From the cell containing the given text, extract its center point as (x, y) coordinate. 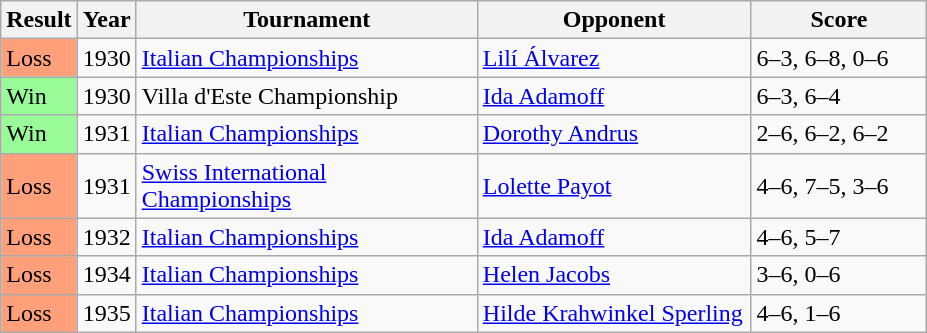
Lilí Álvarez (614, 58)
1934 (106, 275)
Tournament (306, 20)
Helen Jacobs (614, 275)
Score (839, 20)
4–6, 7–5, 3–6 (839, 186)
Year (106, 20)
3–6, 0–6 (839, 275)
Dorothy Andrus (614, 134)
1932 (106, 237)
Swiss International Championships (306, 186)
Opponent (614, 20)
6–3, 6–4 (839, 96)
4–6, 1–6 (839, 313)
Result (39, 20)
2–6, 6–2, 6–2 (839, 134)
Lolette Payot (614, 186)
6–3, 6–8, 0–6 (839, 58)
1935 (106, 313)
Villa d'Este Championship (306, 96)
Hilde Krahwinkel Sperling (614, 313)
4–6, 5–7 (839, 237)
